Pinpoint the cell where the given text exists, returning its [x, y] midpoint coordinate. 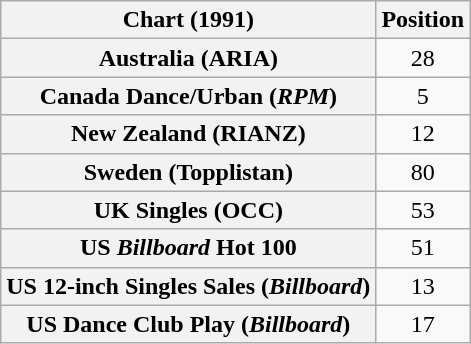
US 12-inch Singles Sales (Billboard) [188, 286]
12 [423, 134]
Chart (1991) [188, 20]
28 [423, 58]
Sweden (Topplistan) [188, 172]
13 [423, 286]
5 [423, 96]
US Billboard Hot 100 [188, 248]
Position [423, 20]
80 [423, 172]
53 [423, 210]
Canada Dance/Urban (RPM) [188, 96]
17 [423, 324]
Australia (ARIA) [188, 58]
US Dance Club Play (Billboard) [188, 324]
New Zealand (RIANZ) [188, 134]
51 [423, 248]
UK Singles (OCC) [188, 210]
